Return the [X, Y] coordinate for the center point of the cell that contains the specified text.  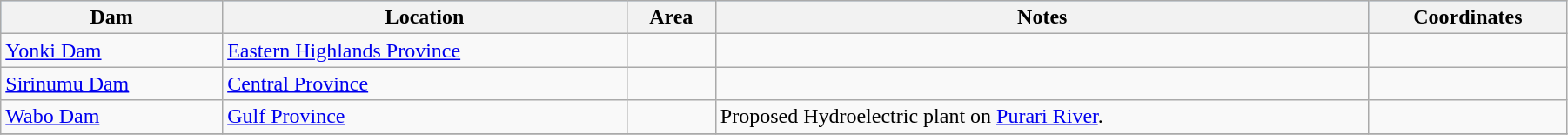
Notes [1042, 17]
Sirinumu Dam [111, 84]
Area [671, 17]
Dam [111, 17]
Gulf Province [425, 117]
Location [425, 17]
Central Province [425, 84]
Proposed Hydroelectric plant on Purari River. [1042, 117]
Coordinates [1467, 17]
Eastern Highlands Province [425, 51]
Yonki Dam [111, 51]
Wabo Dam [111, 117]
